Extract the (x, y) coordinate from the center of the cell holding the provided text.  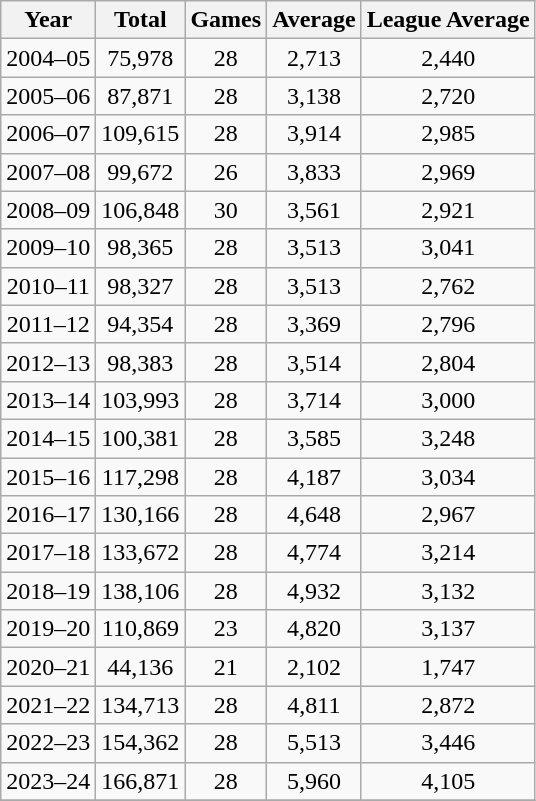
2011–12 (48, 324)
3,132 (448, 591)
103,993 (140, 400)
2013–14 (48, 400)
2015–16 (48, 477)
2,969 (448, 172)
Games (226, 20)
2,102 (314, 667)
5,960 (314, 781)
2008–09 (48, 210)
2,872 (448, 705)
100,381 (140, 438)
117,298 (140, 477)
Average (314, 20)
98,383 (140, 362)
3,585 (314, 438)
2023–24 (48, 781)
3,041 (448, 248)
130,166 (140, 515)
154,362 (140, 743)
3,714 (314, 400)
2,967 (448, 515)
3,369 (314, 324)
2,796 (448, 324)
2017–18 (48, 553)
3,138 (314, 96)
4,648 (314, 515)
87,871 (140, 96)
1,747 (448, 667)
4,820 (314, 629)
2,762 (448, 286)
75,978 (140, 58)
134,713 (140, 705)
4,811 (314, 705)
3,833 (314, 172)
4,932 (314, 591)
98,327 (140, 286)
2007–08 (48, 172)
4,105 (448, 781)
106,848 (140, 210)
109,615 (140, 134)
99,672 (140, 172)
2,921 (448, 210)
3,034 (448, 477)
2016–17 (48, 515)
2004–05 (48, 58)
3,446 (448, 743)
3,914 (314, 134)
2014–15 (48, 438)
94,354 (140, 324)
30 (226, 210)
3,214 (448, 553)
3,561 (314, 210)
4,187 (314, 477)
3,248 (448, 438)
2022–23 (48, 743)
2019–20 (48, 629)
2020–21 (48, 667)
2010–11 (48, 286)
26 (226, 172)
2,720 (448, 96)
98,365 (140, 248)
110,869 (140, 629)
4,774 (314, 553)
2,985 (448, 134)
2006–07 (48, 134)
21 (226, 667)
Year (48, 20)
Total (140, 20)
3,000 (448, 400)
2,713 (314, 58)
3,514 (314, 362)
44,136 (140, 667)
3,137 (448, 629)
2,440 (448, 58)
23 (226, 629)
2012–13 (48, 362)
2,804 (448, 362)
166,871 (140, 781)
138,106 (140, 591)
5,513 (314, 743)
2005–06 (48, 96)
2021–22 (48, 705)
2009–10 (48, 248)
2018–19 (48, 591)
133,672 (140, 553)
League Average (448, 20)
